Return the (x, y) coordinate for the center point of the cell that contains the specified text.  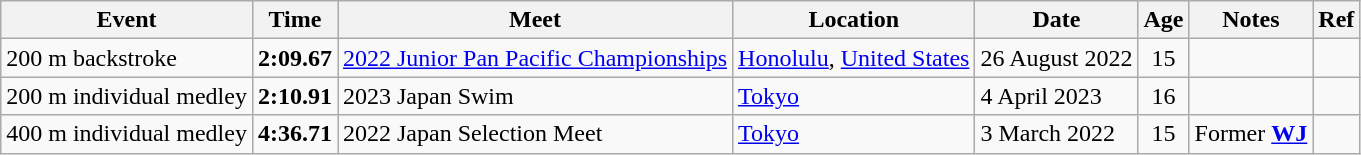
Age (1164, 20)
Event (127, 20)
200 m backstroke (127, 58)
Notes (1251, 20)
3 March 2022 (1056, 134)
2022 Junior Pan Pacific Championships (536, 58)
Honolulu, United States (854, 58)
Location (854, 20)
400 m individual medley (127, 134)
16 (1164, 96)
4 April 2023 (1056, 96)
26 August 2022 (1056, 58)
4:36.71 (294, 134)
2022 Japan Selection Meet (536, 134)
Former WJ (1251, 134)
2:10.91 (294, 96)
Ref (1336, 20)
2:09.67 (294, 58)
Date (1056, 20)
200 m individual medley (127, 96)
Time (294, 20)
Meet (536, 20)
2023 Japan Swim (536, 96)
